Pinpoint the cell where the given text exists, returning its [X, Y] midpoint coordinate. 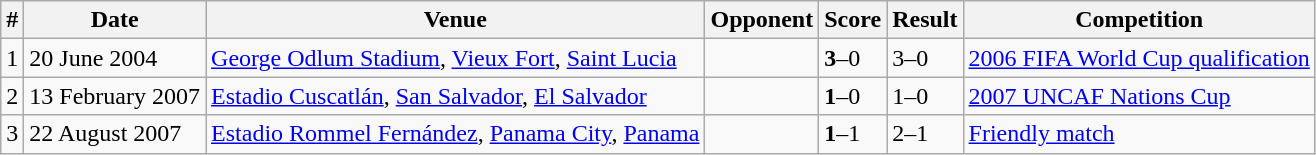
George Odlum Stadium, Vieux Fort, Saint Lucia [456, 58]
# [12, 20]
1–1 [853, 134]
22 August 2007 [115, 134]
3 [12, 134]
2–1 [925, 134]
20 June 2004 [115, 58]
Date [115, 20]
Result [925, 20]
Estadio Cuscatlán, San Salvador, El Salvador [456, 96]
Opponent [762, 20]
Estadio Rommel Fernández, Panama City, Panama [456, 134]
2006 FIFA World Cup qualification [1139, 58]
2007 UNCAF Nations Cup [1139, 96]
13 February 2007 [115, 96]
Venue [456, 20]
Friendly match [1139, 134]
1 [12, 58]
Score [853, 20]
Competition [1139, 20]
2 [12, 96]
